Return [X, Y] of the center of cell containing provided text 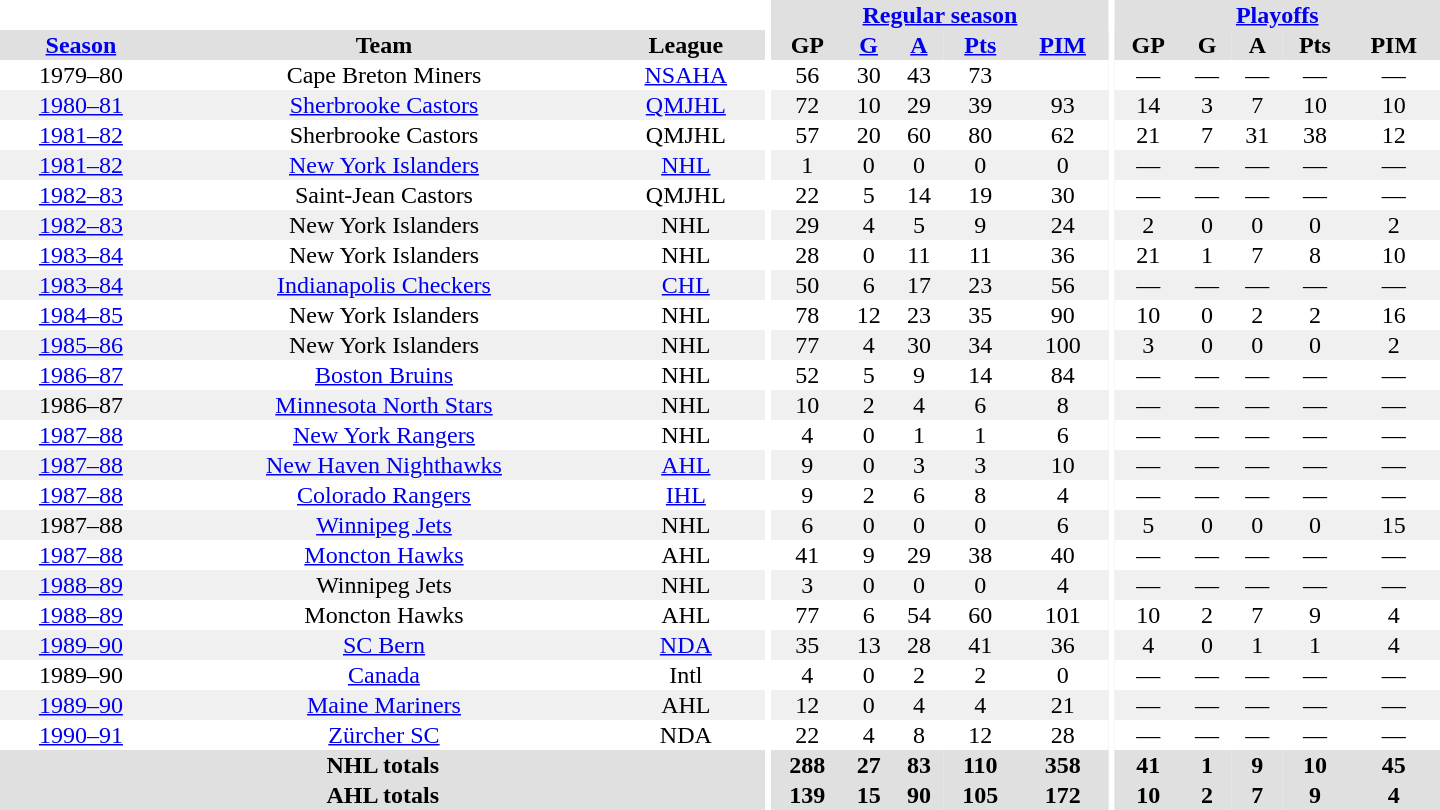
45 [1394, 765]
34 [980, 345]
Maine Mariners [384, 705]
54 [919, 615]
1979–80 [81, 75]
Indianapolis Checkers [384, 285]
Playoffs [1277, 15]
16 [1394, 315]
20 [869, 135]
105 [980, 795]
57 [808, 135]
Season [81, 45]
31 [1257, 135]
1980–81 [81, 105]
Intl [686, 675]
73 [980, 75]
Boston Bruins [384, 375]
League [686, 45]
84 [1063, 375]
80 [980, 135]
19 [980, 195]
139 [808, 795]
SC Bern [384, 645]
24 [1063, 225]
172 [1063, 795]
New York Rangers [384, 435]
AHL totals [383, 795]
78 [808, 315]
NHL totals [383, 765]
288 [808, 765]
1985–86 [81, 345]
Colorado Rangers [384, 495]
72 [808, 105]
1990–91 [81, 735]
NSAHA [686, 75]
Team [384, 45]
100 [1063, 345]
Saint-Jean Castors [384, 195]
110 [980, 765]
93 [1063, 105]
83 [919, 765]
13 [869, 645]
Cape Breton Miners [384, 75]
Regular season [940, 15]
IHL [686, 495]
Minnesota North Stars [384, 405]
CHL [686, 285]
Canada [384, 675]
40 [1063, 555]
52 [808, 375]
358 [1063, 765]
39 [980, 105]
43 [919, 75]
50 [808, 285]
New Haven Nighthawks [384, 465]
62 [1063, 135]
27 [869, 765]
17 [919, 285]
101 [1063, 615]
Zürcher SC [384, 735]
1984–85 [81, 315]
